Search for the cell housing the specified text and yield its (x, y) center coordinate. 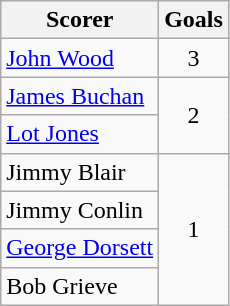
James Buchan (80, 96)
George Dorsett (80, 248)
Goals (194, 20)
Bob Grieve (80, 286)
3 (194, 58)
1 (194, 229)
Jimmy Blair (80, 172)
John Wood (80, 58)
Scorer (80, 20)
Jimmy Conlin (80, 210)
Lot Jones (80, 134)
2 (194, 115)
